Identify which cell holds the provided text, then report its (x, y) central coordinate. 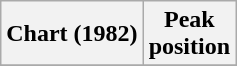
Chart (1982) (72, 34)
Peakposition (189, 34)
